Capture the cell that displays the provided text and extract its (x, y) central coordinate. 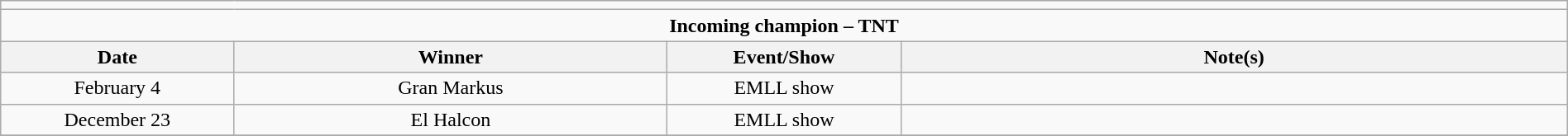
Note(s) (1234, 57)
February 4 (117, 88)
Incoming champion – TNT (784, 26)
El Halcon (451, 120)
Date (117, 57)
December 23 (117, 120)
Winner (451, 57)
Event/Show (784, 57)
Gran Markus (451, 88)
